Search for the cell housing the specified text and yield its [X, Y] center coordinate. 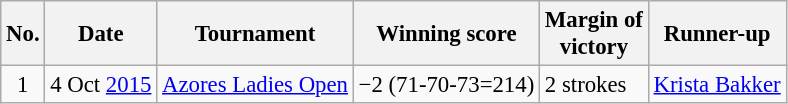
No. [23, 34]
Tournament [256, 34]
Runner-up [717, 34]
1 [23, 85]
4 Oct 2015 [101, 85]
Azores Ladies Open [256, 85]
Margin ofvictory [594, 34]
Krista Bakker [717, 85]
Winning score [446, 34]
2 strokes [594, 85]
Date [101, 34]
−2 (71-70-73=214) [446, 85]
